Locate the cell with the specified text and output its (x, y) center coordinate. 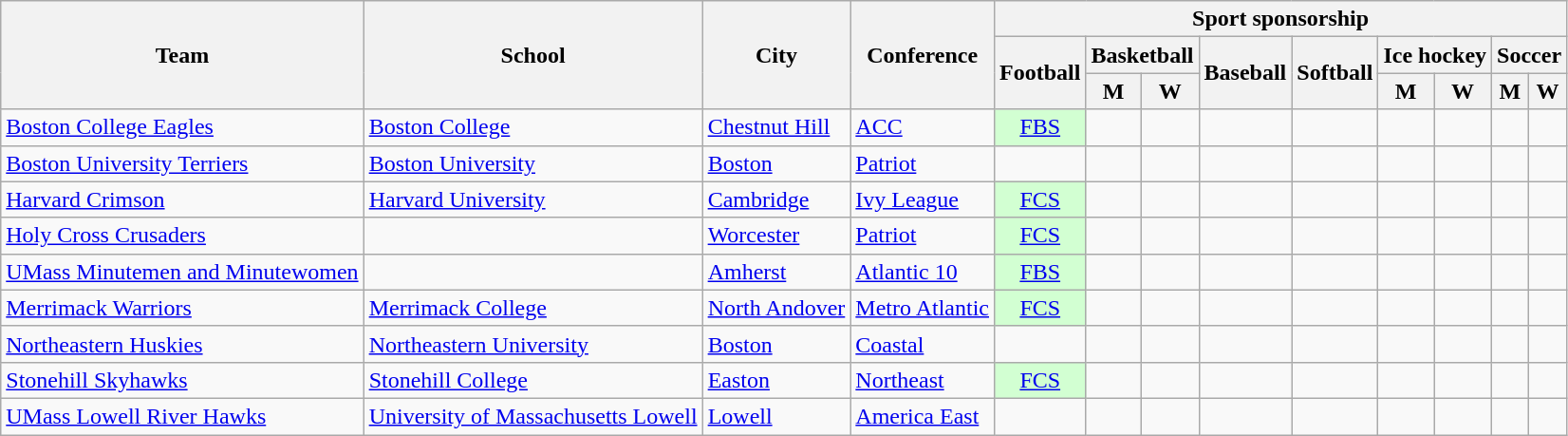
School (533, 55)
UMass Lowell River Hawks (182, 416)
Ivy League (923, 199)
Lowell (776, 416)
Boston College Eagles (182, 127)
Easton (776, 380)
Ice hockey (1435, 55)
Conference (923, 55)
Northeast (923, 380)
Cambridge (776, 199)
Harvard Crimson (182, 199)
Merrimack Warriors (182, 308)
Stonehill Skyhawks (182, 380)
Softball (1335, 73)
North Andover (776, 308)
Football (1040, 73)
Sport sponsorship (1281, 19)
Northeastern University (533, 344)
Stonehill College (533, 380)
Soccer (1530, 55)
Boston University (533, 163)
Worcester (776, 236)
Harvard University (533, 199)
Atlantic 10 (923, 272)
Merrimack College (533, 308)
City (776, 55)
Amherst (776, 272)
ACC (923, 127)
Boston University Terriers (182, 163)
America East (923, 416)
Holy Cross Crusaders (182, 236)
Baseball (1245, 73)
Metro Atlantic (923, 308)
Team (182, 55)
Northeastern Huskies (182, 344)
Coastal (923, 344)
Boston College (533, 127)
Basketball (1143, 55)
University of Massachusetts Lowell (533, 416)
UMass Minutemen and Minutewomen (182, 272)
Chestnut Hill (776, 127)
